Scan for the cell matching the given text and deliver its (x, y) coordinate at center. 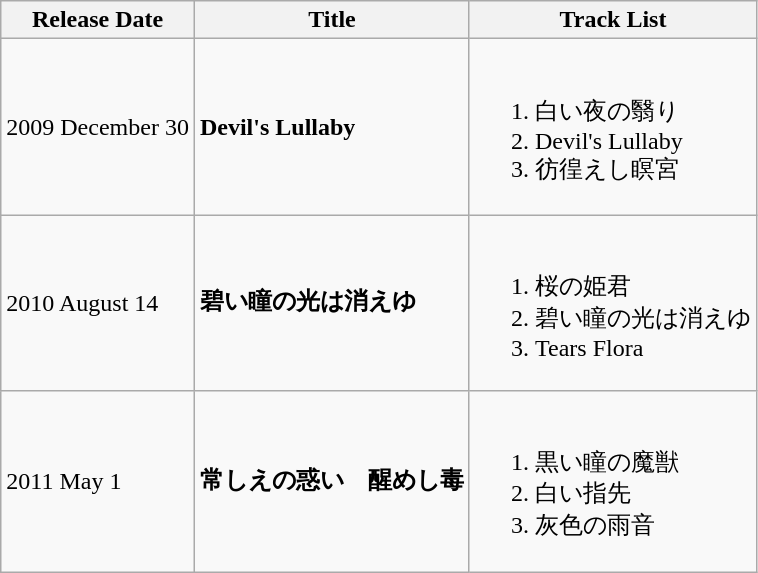
碧い瞳の光は消えゆ (332, 303)
白い夜の翳りDevil's Lullaby彷徨えし瞑宮 (612, 127)
Release Date (98, 20)
Title (332, 20)
2009 December 30 (98, 127)
Track List (612, 20)
Devil's Lullaby (332, 127)
黒い瞳の魔獣白い指先灰色の雨音 (612, 482)
2010 August 14 (98, 303)
常しえの惑い 醒めし毒 (332, 482)
桜の姫君碧い瞳の光は消えゆTears Flora (612, 303)
2011 May 1 (98, 482)
